Output the (X, Y) coordinate of the center of the cell containing the given text.  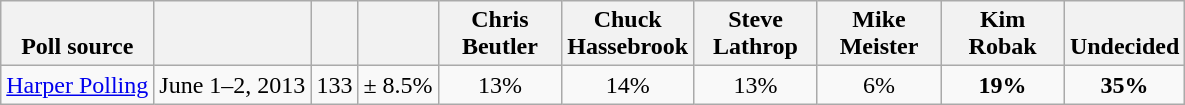
Undecided (1124, 34)
Poll source (78, 34)
± 8.5% (398, 85)
ChuckHassebrook (628, 34)
MikeMeister (879, 34)
6% (879, 85)
Harper Polling (78, 85)
June 1–2, 2013 (232, 85)
14% (628, 85)
KimRobak (1003, 34)
19% (1003, 85)
ChrisBeutler (500, 34)
133 (334, 85)
SteveLathrop (756, 34)
35% (1124, 85)
